Locate the cell with the specified text and output its (x, y) center coordinate. 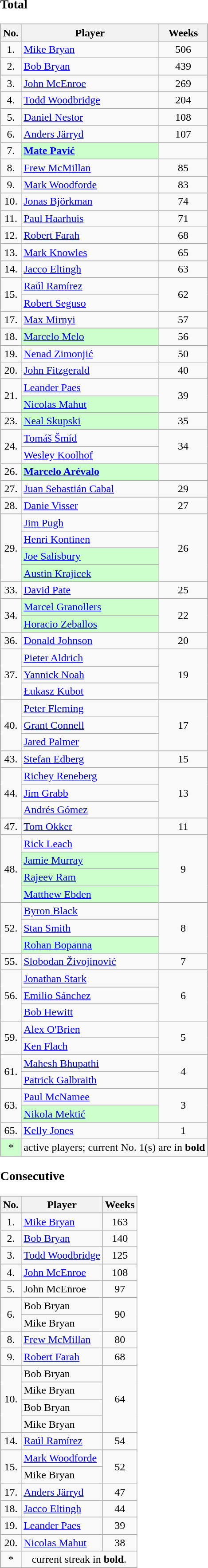
Neal Skupski (90, 421)
3 (183, 1105)
Paul McNamee (90, 1097)
62 (183, 294)
Łukasz Kubot (90, 691)
38 (120, 1542)
Jim Grabb (90, 793)
55. (11, 962)
Danie Visser (90, 506)
13 (183, 793)
50 (183, 354)
Yannick Noah (90, 675)
71 (183, 218)
506 (183, 49)
Andrés Gómez (90, 810)
29 (183, 489)
12. (11, 235)
27 (183, 506)
64 (120, 1399)
107 (183, 134)
269 (183, 83)
Jamie Murray (90, 860)
Matthew Ebden (90, 894)
28. (11, 506)
Marcelo Arévalo (90, 472)
80 (120, 1340)
74 (183, 201)
52. (11, 928)
Slobodan Živojinović (90, 962)
65. (11, 1130)
23. (11, 421)
59. (11, 1038)
Tomáš Šmíd (90, 438)
22 (183, 616)
204 (183, 100)
Rajeev Ram (90, 877)
Stefan Edberg (90, 759)
Jonathan Stark (90, 979)
current streak in bold. (79, 1560)
85 (183, 168)
7. (11, 151)
Ken Flach (90, 1046)
Peter Fleming (90, 708)
26. (11, 472)
97 (120, 1289)
47. (11, 826)
35 (183, 421)
Stan Smith (90, 928)
40. (11, 725)
5 (183, 1038)
9 (183, 869)
Max Mirnyi (90, 320)
17 (183, 725)
163 (120, 1221)
4 (183, 1071)
1 (183, 1130)
Mark Knowles (90, 252)
125 (120, 1255)
57 (183, 320)
Rohan Bopanna (90, 945)
29. (11, 548)
44. (11, 793)
140 (120, 1238)
52 (120, 1466)
48. (11, 869)
8 (183, 928)
Pieter Aldrich (90, 658)
Emilio Sánchez (90, 995)
Henri Kontinen (90, 539)
25 (183, 590)
Marcelo Melo (90, 337)
Mahesh Bhupathi (90, 1063)
Richey Reneberg (90, 776)
26 (183, 548)
20 (183, 641)
Jim Pugh (90, 522)
active players; current No. 1(s) are in bold (114, 1148)
Robert Seguso (90, 303)
Marcel Granollers (90, 607)
11. (11, 218)
Jared Palmer (90, 742)
43. (11, 759)
Grant Connell (90, 725)
34 (183, 446)
19 (183, 675)
61. (11, 1071)
63. (11, 1105)
Alex O'Brien (90, 1029)
Austin Krajicek (90, 573)
Joe Salisbury (90, 556)
27. (11, 489)
Wesley Koolhof (90, 455)
56. (11, 995)
37. (11, 675)
63 (183, 269)
Rick Leach (90, 843)
33. (11, 590)
Tom Okker (90, 826)
Daniel Nestor (90, 117)
439 (183, 67)
6 (183, 995)
Horacio Zeballos (90, 624)
15 (183, 759)
Mate Pavić (90, 151)
47 (120, 1492)
65 (183, 252)
Bob Hewitt (90, 1012)
90 (120, 1315)
Byron Black (90, 911)
Jonas Björkman (90, 201)
13. (11, 252)
Juan Sebastián Cabal (90, 489)
11 (183, 826)
Nikola Mektić (90, 1114)
John Fitzgerald (90, 371)
Donald Johnson (90, 641)
21. (11, 396)
56 (183, 337)
54 (120, 1441)
40 (183, 371)
24. (11, 446)
Nenad Zimonjić (90, 354)
David Pate (90, 590)
83 (183, 185)
Paul Haarhuis (90, 218)
Patrick Galbraith (90, 1080)
Kelly Jones (90, 1130)
44 (120, 1509)
36. (11, 641)
34. (11, 616)
7 (183, 962)
